Determine the (X, Y) coordinate at the center of the cell enclosing the given text.  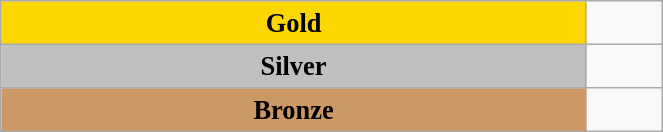
Bronze (294, 109)
Silver (294, 66)
Gold (294, 22)
